Detect which cell encompasses the target text, then output its [X, Y] center coordinate. 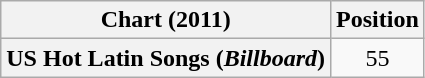
Chart (2011) [166, 20]
55 [378, 58]
US Hot Latin Songs (Billboard) [166, 58]
Position [378, 20]
